Return the (X, Y) coordinate for the center point of the cell that contains the specified text.  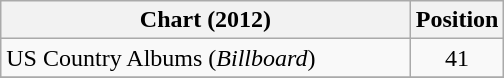
41 (457, 58)
Position (457, 20)
Chart (2012) (206, 20)
US Country Albums (Billboard) (206, 58)
